Return (X, Y) of the center of cell containing provided text 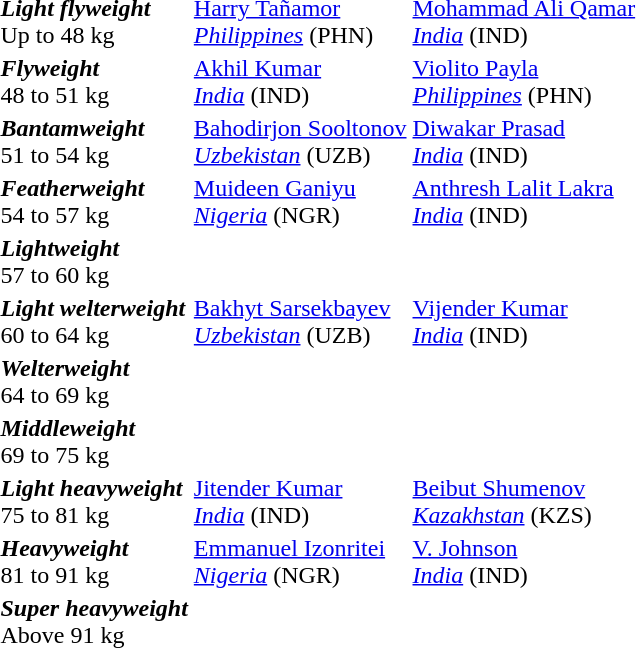
Jitender KumarIndia (IND) (300, 502)
Bahodirjon SooltonovUzbekistan (UZB) (300, 142)
Emmanuel IzonriteiNigeria (NGR) (300, 562)
Akhil KumarIndia (IND) (300, 82)
Bakhyt SarsekbayevUzbekistan (UZB) (300, 322)
Muideen GaniyuNigeria (NGR) (300, 202)
